Capture the cell that displays the provided text and extract its [X, Y] central coordinate. 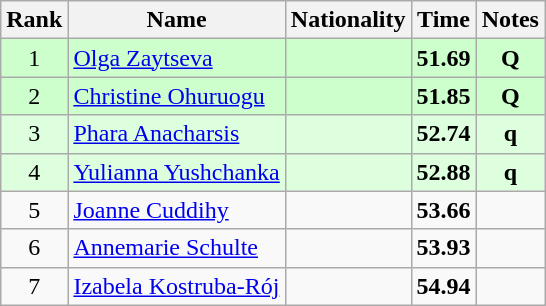
1 [34, 58]
Nationality [348, 20]
Christine Ohuruogu [176, 96]
Rank [34, 20]
Yulianna Yushchanka [176, 172]
6 [34, 248]
Annemarie Schulte [176, 248]
Izabela Kostruba-Rój [176, 286]
51.69 [444, 58]
7 [34, 286]
53.93 [444, 248]
2 [34, 96]
Olga Zaytseva [176, 58]
3 [34, 134]
Phara Anacharsis [176, 134]
54.94 [444, 286]
Time [444, 20]
52.88 [444, 172]
Joanne Cuddihy [176, 210]
Notes [510, 20]
52.74 [444, 134]
4 [34, 172]
Name [176, 20]
51.85 [444, 96]
5 [34, 210]
53.66 [444, 210]
